Output the (X, Y) coordinate of the center of the cell containing the given text.  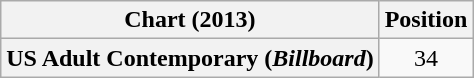
Chart (2013) (190, 20)
34 (426, 58)
US Adult Contemporary (Billboard) (190, 58)
Position (426, 20)
